Output the (X, Y) coordinate of the center of the cell containing the given text.  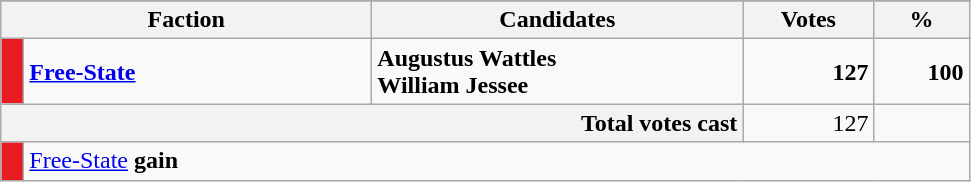
Augustus WattlesWilliam Jessee (558, 72)
100 (922, 72)
Candidates (558, 20)
Faction (186, 20)
Free-State (198, 72)
% (922, 20)
Free-State gain (496, 161)
Votes (808, 20)
Total votes cast (372, 123)
